Output the [x, y] coordinate of the center of the cell containing the given text.  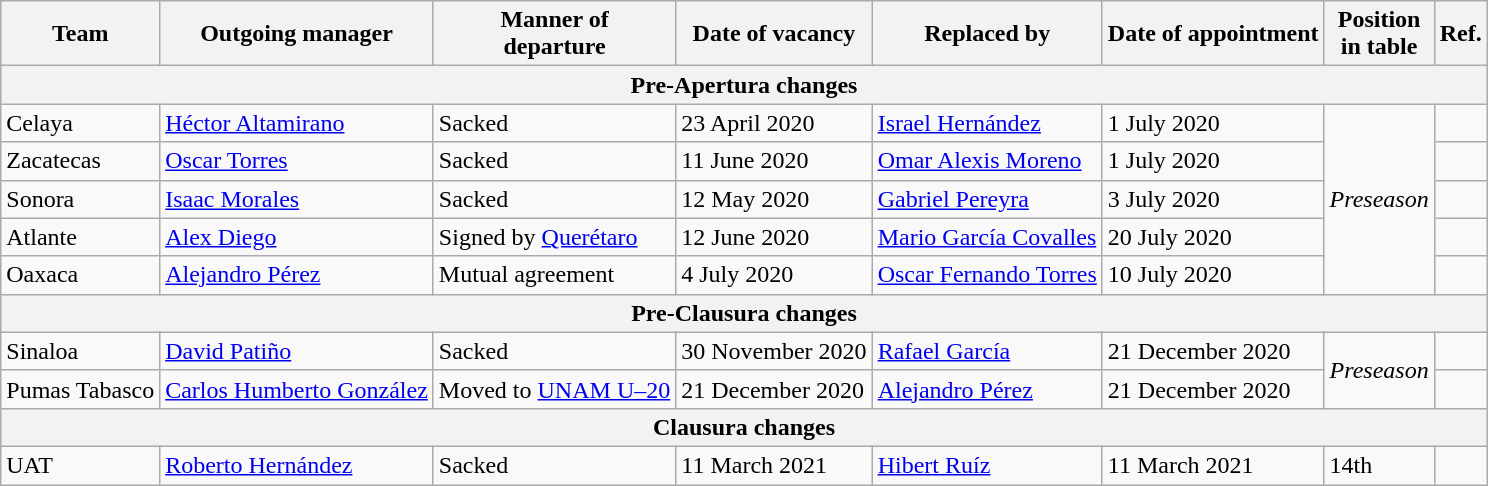
Roberto Hernández [297, 465]
Rafael García [987, 351]
Zacatecas [80, 161]
Replaced by [987, 34]
12 June 2020 [774, 237]
Gabriel Pereyra [987, 199]
Pre-Clausura changes [744, 313]
Omar Alexis Moreno [987, 161]
Mutual agreement [554, 275]
Pumas Tabasco [80, 389]
14th [1379, 465]
Oscar Torres [297, 161]
Outgoing manager [297, 34]
30 November 2020 [774, 351]
3 July 2020 [1213, 199]
20 July 2020 [1213, 237]
Oscar Fernando Torres [987, 275]
Isaac Morales [297, 199]
David Patiño [297, 351]
Atlante [80, 237]
Mario García Covalles [987, 237]
Signed by Querétaro [554, 237]
Date of vacancy [774, 34]
4 July 2020 [774, 275]
Héctor Altamirano [297, 123]
10 July 2020 [1213, 275]
Team [80, 34]
Alex Diego [297, 237]
Pre-Apertura changes [744, 85]
Sinaloa [80, 351]
Oaxaca [80, 275]
UAT [80, 465]
Celaya [80, 123]
Sonora [80, 199]
Moved to UNAM U–20 [554, 389]
Manner of departure [554, 34]
23 April 2020 [774, 123]
Israel Hernández [987, 123]
Position in table [1379, 34]
Ref. [1460, 34]
11 June 2020 [774, 161]
Clausura changes [744, 427]
12 May 2020 [774, 199]
Carlos Humberto González [297, 389]
Hibert Ruíz [987, 465]
Date of appointment [1213, 34]
